For the text-containing cell, return its midpoint in [X, Y] coordinate format. 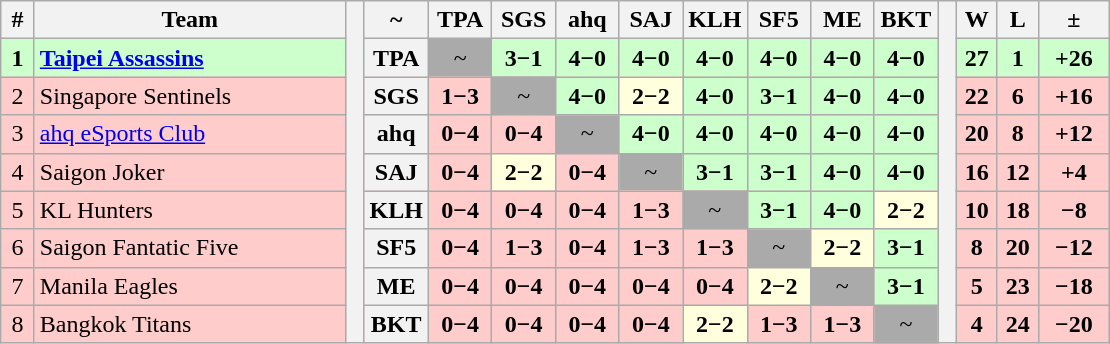
L [1018, 20]
10 [976, 210]
+16 [1074, 96]
⁠Bangkok Titans [190, 324]
+4 [1074, 172]
2 [18, 96]
⁠KL Hunters [190, 210]
12 [1018, 172]
Taipei Assassins [190, 58]
+12 [1074, 134]
Saigon Joker [190, 172]
ahq eSports Club [190, 134]
22 [976, 96]
⁠Singapore Sentinels [190, 96]
W [976, 20]
−8 [1074, 210]
7 [18, 286]
Saigon Fantatic Five [190, 248]
24 [1018, 324]
18 [1018, 210]
Manila Eagles [190, 286]
+26 [1074, 58]
27 [976, 58]
−12 [1074, 248]
# [18, 20]
16 [976, 172]
± [1074, 20]
−18 [1074, 286]
3 [18, 134]
−20 [1074, 324]
Team [190, 20]
23 [1018, 286]
